Return (x, y) of the center of cell containing provided text 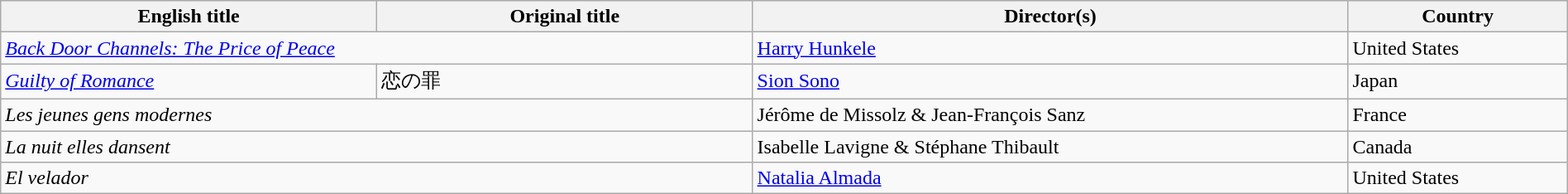
France (1457, 114)
El velador (377, 178)
Les jeunes gens modernes (377, 114)
Harry Hunkele (1050, 48)
Japan (1457, 81)
Country (1457, 17)
Original title (564, 17)
Director(s) (1050, 17)
Sion Sono (1050, 81)
恋の罪 (564, 81)
English title (189, 17)
La nuit elles dansent (377, 147)
Isabelle Lavigne & Stéphane Thibault (1050, 147)
Guilty of Romance (189, 81)
Jérôme de Missolz & Jean-François Sanz (1050, 114)
Natalia Almada (1050, 178)
Canada (1457, 147)
Back Door Channels: The Price of Peace (377, 48)
